Output the [X, Y] coordinate of the center of the cell containing the given text.  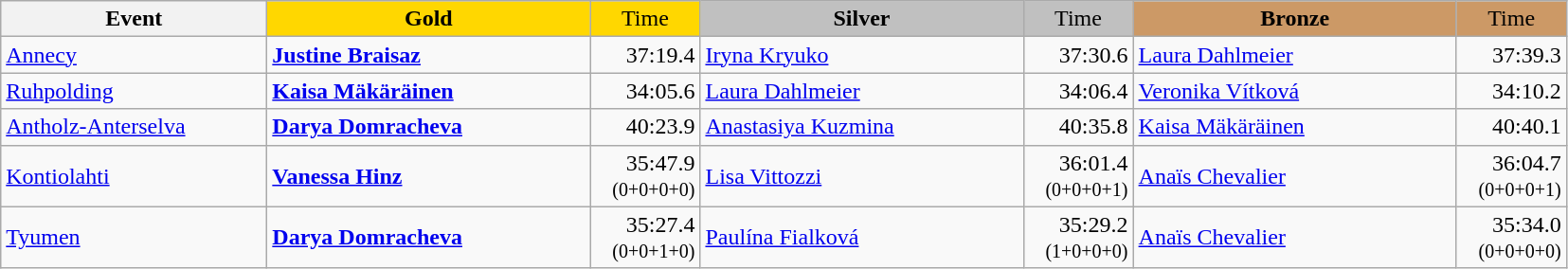
40:40.1 [1511, 127]
37:30.6 [1078, 55]
Gold [428, 19]
Bronze [1294, 19]
Kontiolahti [135, 176]
36:01.4(0+0+0+1) [1078, 176]
34:06.4 [1078, 91]
Annecy [135, 55]
40:23.9 [645, 127]
Tyumen [135, 237]
Event [135, 19]
36:04.7(0+0+0+1) [1511, 176]
Antholz-Anterselva [135, 127]
Silver [862, 19]
35:27.4(0+0+1+0) [645, 237]
Lisa Vittozzi [862, 176]
34:10.2 [1511, 91]
Iryna Kryuko [862, 55]
Ruhpolding [135, 91]
Vanessa Hinz [428, 176]
Veronika Vítková [1294, 91]
35:29.2(1+0+0+0) [1078, 237]
34:05.6 [645, 91]
40:35.8 [1078, 127]
Anastasiya Kuzmina [862, 127]
35:34.0(0+0+0+0) [1511, 237]
35:47.9(0+0+0+0) [645, 176]
37:19.4 [645, 55]
Justine Braisaz [428, 55]
37:39.3 [1511, 55]
Paulína Fialková [862, 237]
